Identify which cell holds the provided text, then report its (x, y) central coordinate. 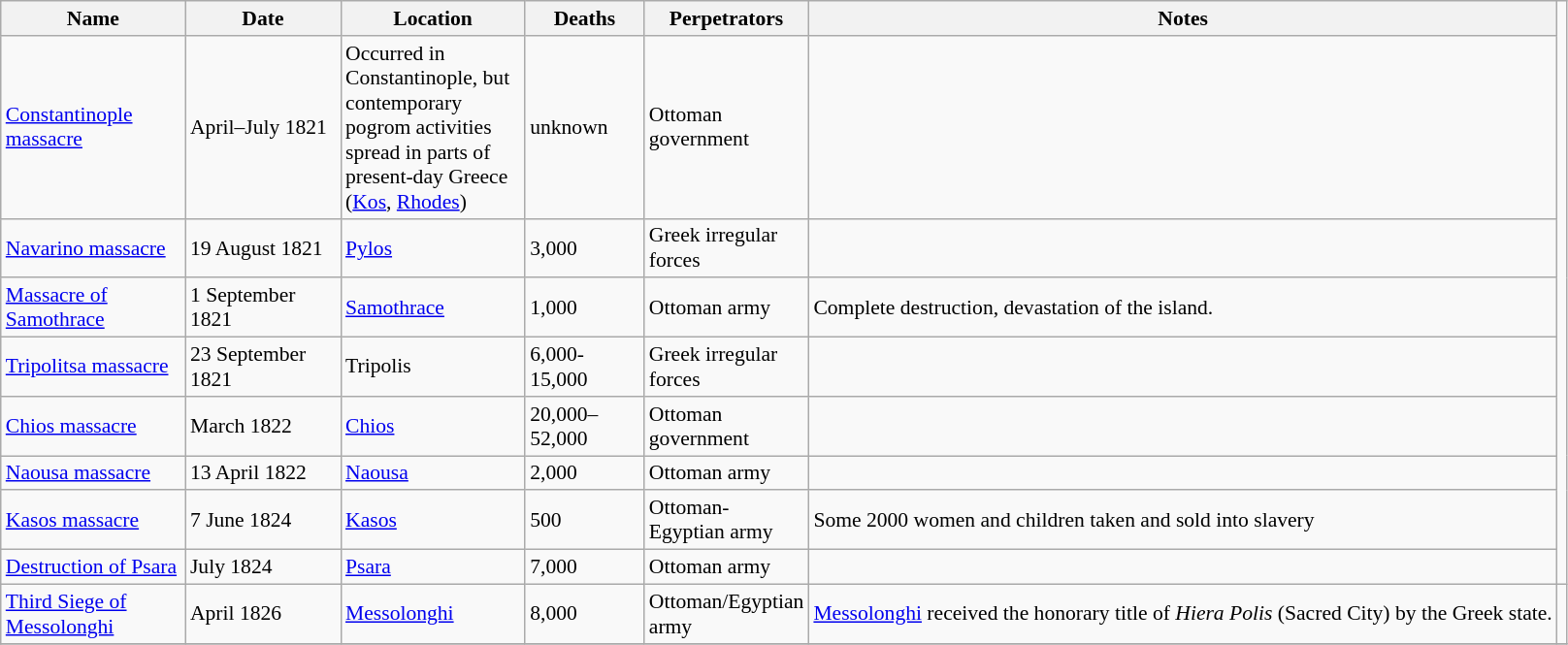
Navarino massacre (93, 248)
Massacre of Samothrace (93, 308)
3,000 (584, 248)
13 April 1822 (263, 473)
Occurred in Constantinople, but contemporary pogrom activities spread in parts of present-day Greece (Kos, Rhodes) (433, 128)
March 1822 (263, 427)
April 1826 (263, 613)
Constantinople massacre (93, 128)
7,000 (584, 567)
Messolonghi received the honorary title of Hiera Polis (Sacred City) by the Greek state. (1182, 613)
8,000 (584, 613)
500 (584, 520)
Tripolitsa massacre (93, 367)
Kasos massacre (93, 520)
July 1824 (263, 567)
Destruction of Psara (93, 567)
Pylos (433, 248)
Name (93, 18)
Perpetrators (727, 18)
Date (263, 18)
Chios massacre (93, 427)
Kasos (433, 520)
Third Siege of Messolonghi (93, 613)
Naousa (433, 473)
Ottoman-Egyptian army (727, 520)
Ottoman/Egyptian army (727, 613)
unknown (584, 128)
23 September 1821 (263, 367)
Location (433, 18)
2,000 (584, 473)
Complete destruction, devastation of the island. (1182, 308)
7 June 1824 (263, 520)
April–July 1821 (263, 128)
Samothrace (433, 308)
Tripolis (433, 367)
Messolonghi (433, 613)
6,000-15,000 (584, 367)
Some 2000 women and children taken and sold into slavery (1182, 520)
Chios (433, 427)
Deaths (584, 18)
19 August 1821 (263, 248)
1,000 (584, 308)
20,000–52,000 (584, 427)
Naousa massacre (93, 473)
Notes (1182, 18)
1 September 1821 (263, 308)
Psara (433, 567)
